Return [x, y] of the center of cell containing provided text 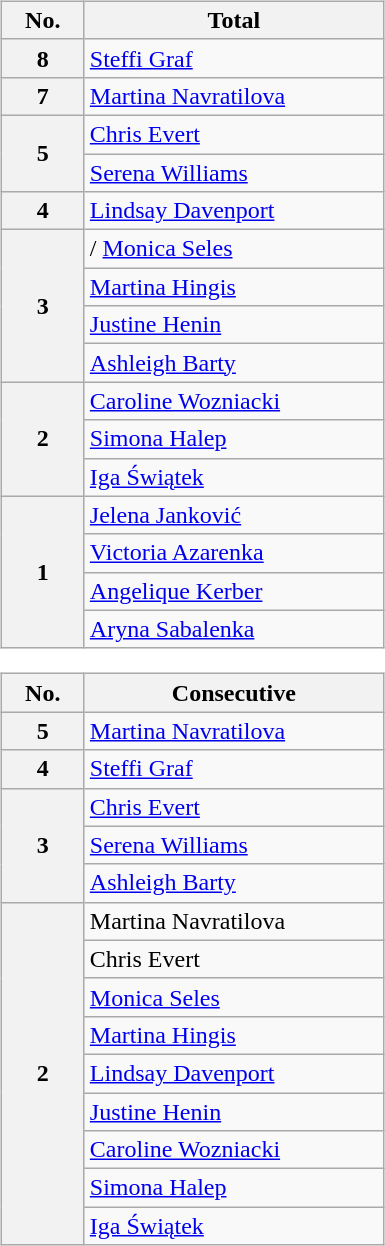
7 [42, 96]
Total [234, 20]
8 [42, 58]
Aryna Sabalenka [234, 629]
/ Monica Seles [234, 249]
Consecutive [234, 693]
1 [42, 572]
Victoria Azarenka [234, 553]
Angelique Kerber [234, 591]
Monica Seles [234, 997]
Jelena Janković [234, 515]
